For the text-containing cell, return its midpoint in [x, y] coordinate format. 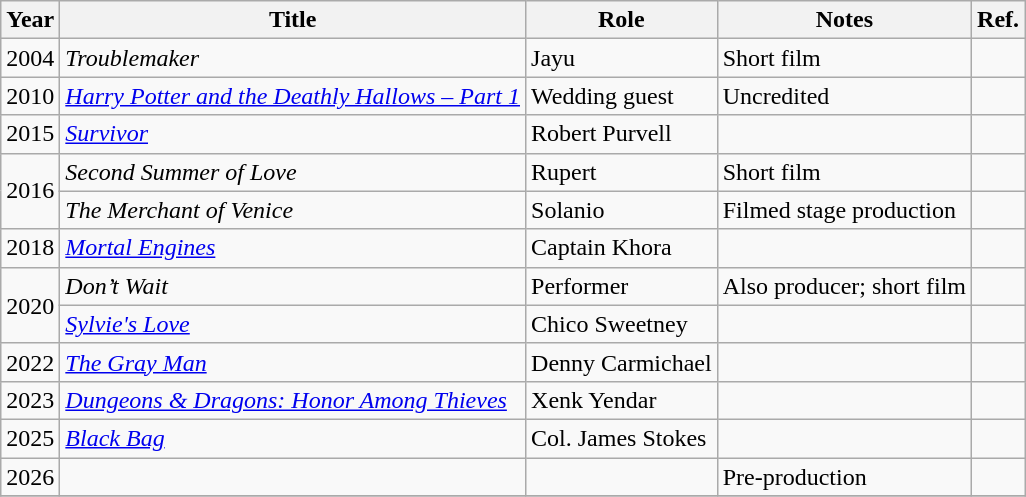
2015 [30, 134]
Chico Sweetney [622, 324]
Performer [622, 286]
Robert Purvell [622, 134]
2020 [30, 305]
Also producer; short film [844, 286]
Sylvie's Love [293, 324]
Uncredited [844, 96]
2004 [30, 58]
Pre-production [844, 477]
2010 [30, 96]
Solanio [622, 210]
Xenk Yendar [622, 400]
2022 [30, 362]
Wedding guest [622, 96]
Col. James Stokes [622, 438]
Survivor [293, 134]
The Merchant of Venice [293, 210]
Rupert [622, 172]
Captain Khora [622, 248]
Denny Carmichael [622, 362]
Role [622, 20]
2016 [30, 191]
Filmed stage production [844, 210]
Mortal Engines [293, 248]
Harry Potter and the Deathly Hallows – Part 1 [293, 96]
Notes [844, 20]
Year [30, 20]
Troublemaker [293, 58]
Jayu [622, 58]
Black Bag [293, 438]
Don’t Wait [293, 286]
Title [293, 20]
2018 [30, 248]
Dungeons & Dragons: Honor Among Thieves [293, 400]
2025 [30, 438]
2026 [30, 477]
2023 [30, 400]
The Gray Man [293, 362]
Ref. [998, 20]
Second Summer of Love [293, 172]
